Identify which cell holds the provided text, then report its [x, y] central coordinate. 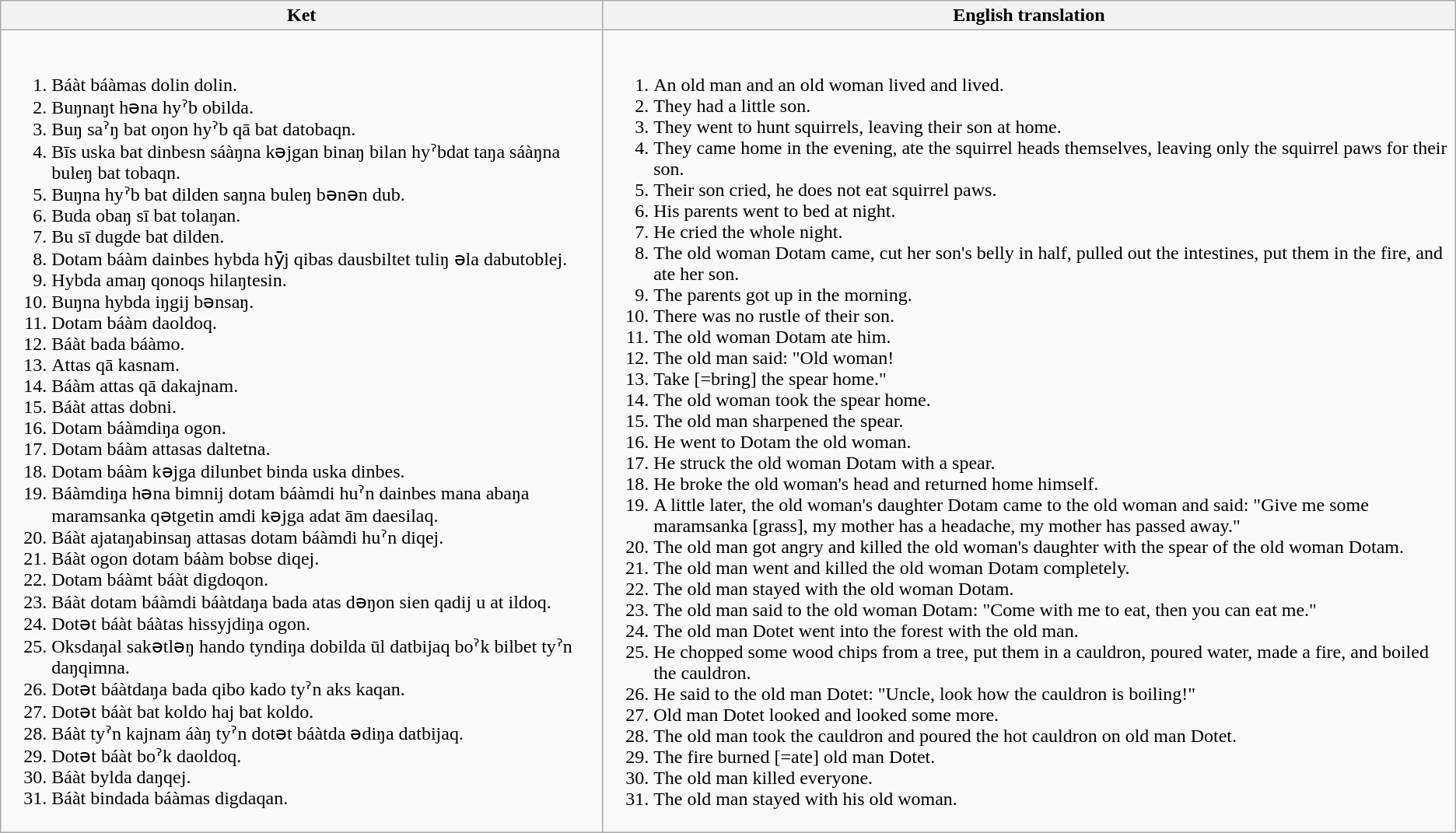
Ket [302, 16]
English translation [1030, 16]
